Return the (x, y) coordinate for the center point of the cell that contains the specified text.  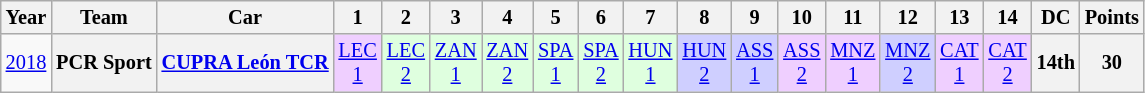
CUPRA León TCR (246, 63)
LEC2 (406, 63)
SPA1 (556, 63)
30 (1112, 63)
MNZ2 (908, 63)
7 (651, 17)
10 (802, 17)
8 (704, 17)
LEC1 (358, 63)
HUN2 (704, 63)
PCR Sport (104, 63)
CAT2 (1007, 63)
2018 (26, 63)
ZAN1 (456, 63)
14th (1056, 63)
5 (556, 17)
2 (406, 17)
Car (246, 17)
14 (1007, 17)
ASS2 (802, 63)
11 (852, 17)
Points (1112, 17)
6 (600, 17)
ASS1 (754, 63)
CAT1 (959, 63)
SPA2 (600, 63)
Year (26, 17)
12 (908, 17)
MNZ1 (852, 63)
4 (508, 17)
DC (1056, 17)
9 (754, 17)
ZAN2 (508, 63)
HUN1 (651, 63)
Team (104, 17)
13 (959, 17)
3 (456, 17)
1 (358, 17)
